Identify which cell holds the provided text, then report its (X, Y) central coordinate. 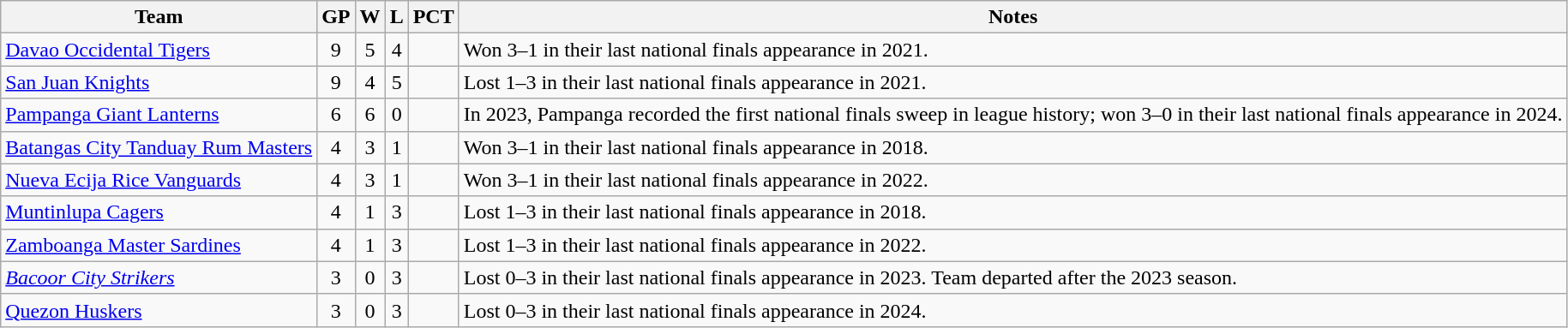
Davao Occidental Tigers (159, 50)
Lost 0–3 in their last national finals appearance in 2024. (1013, 310)
Won 3–1 in their last national finals appearance in 2021. (1013, 50)
PCT (434, 17)
Notes (1013, 17)
In 2023, Pampanga recorded the first national finals sweep in league history; won 3–0 in their last national finals appearance in 2024. (1013, 115)
Nueva Ecija Rice Vanguards (159, 180)
Zamboanga Master Sardines (159, 245)
Bacoor City Strikers (159, 277)
GP (336, 17)
Batangas City Tanduay Rum Masters (159, 147)
Team (159, 17)
Pampanga Giant Lanterns (159, 115)
Won 3–1 in their last national finals appearance in 2018. (1013, 147)
Muntinlupa Cagers (159, 212)
Lost 1–3 in their last national finals appearance in 2021. (1013, 82)
Quezon Huskers (159, 310)
Won 3–1 in their last national finals appearance in 2022. (1013, 180)
L (396, 17)
San Juan Knights (159, 82)
Lost 0–3 in their last national finals appearance in 2023. Team departed after the 2023 season. (1013, 277)
Lost 1–3 in their last national finals appearance in 2022. (1013, 245)
Lost 1–3 in their last national finals appearance in 2018. (1013, 212)
W (370, 17)
